For the text-containing cell, return its midpoint in (x, y) coordinate format. 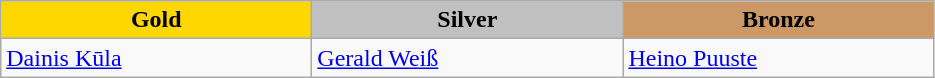
Dainis Kūla (156, 58)
Gold (156, 20)
Silver (468, 20)
Gerald Weiß (468, 58)
Heino Puuste (778, 58)
Bronze (778, 20)
